Return the [X, Y] coordinate for the center point of the cell that contains the specified text.  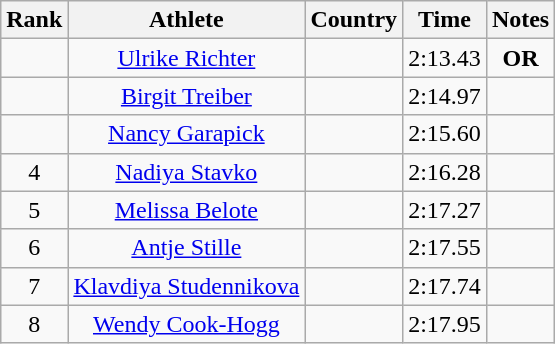
Klavdiya Studennikova [186, 286]
Nadiya Stavko [186, 172]
Birgit Treiber [186, 96]
Antje Stille [186, 248]
2:17.74 [445, 286]
Rank [34, 20]
2:17.27 [445, 210]
2:13.43 [445, 58]
Notes [520, 20]
Country [354, 20]
7 [34, 286]
Athlete [186, 20]
2:17.55 [445, 248]
OR [520, 58]
2:14.97 [445, 96]
5 [34, 210]
2:16.28 [445, 172]
Melissa Belote [186, 210]
Ulrike Richter [186, 58]
6 [34, 248]
8 [34, 324]
Nancy Garapick [186, 134]
Wendy Cook-Hogg [186, 324]
2:15.60 [445, 134]
2:17.95 [445, 324]
Time [445, 20]
4 [34, 172]
